Determine the (X, Y) coordinate at the center of the cell enclosing the given text.  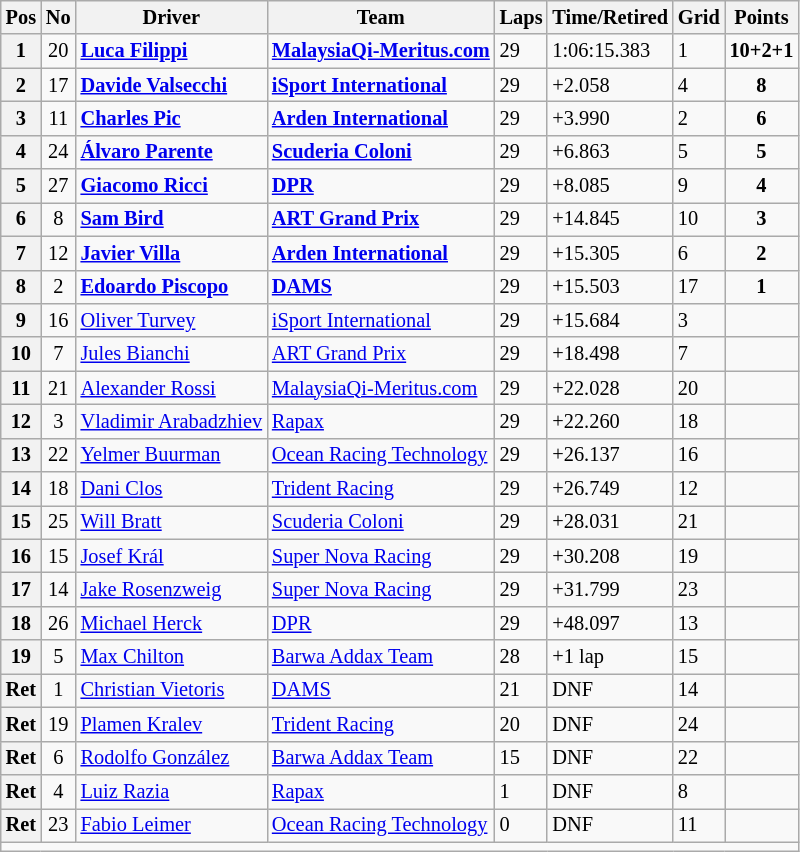
0 (522, 825)
+1 lap (610, 657)
Max Chilton (172, 657)
+15.503 (610, 287)
Christian Vietoris (172, 690)
Vladimir Arabadzhiev (172, 421)
Giacomo Ricci (172, 186)
+6.863 (610, 152)
Team (381, 17)
+22.260 (610, 421)
Laps (522, 17)
+14.845 (610, 219)
10+2+1 (762, 51)
+15.684 (610, 320)
Alexander Rossi (172, 388)
+26.137 (610, 455)
+30.208 (610, 556)
+3.990 (610, 118)
Time/Retired (610, 17)
Charles Pic (172, 118)
Jules Bianchi (172, 354)
Josef Král (172, 556)
+2.058 (610, 85)
+48.097 (610, 623)
26 (58, 623)
Pos (21, 17)
Luiz Razia (172, 791)
+15.305 (610, 253)
+8.085 (610, 186)
Plamen Kralev (172, 724)
Edoardo Piscopo (172, 287)
Driver (172, 17)
+18.498 (610, 354)
Luca Filippi (172, 51)
Will Bratt (172, 522)
Rodolfo González (172, 758)
Javier Villa (172, 253)
Sam Bird (172, 219)
27 (58, 186)
Dani Clos (172, 489)
Oliver Turvey (172, 320)
Jake Rosenzweig (172, 589)
Davide Valsecchi (172, 85)
Points (762, 17)
Michael Herck (172, 623)
28 (522, 657)
Álvaro Parente (172, 152)
+31.799 (610, 589)
+22.028 (610, 388)
Grid (699, 17)
+28.031 (610, 522)
Yelmer Buurman (172, 455)
+26.749 (610, 489)
25 (58, 522)
Fabio Leimer (172, 825)
No (58, 17)
1:06:15.383 (610, 51)
